Capture the cell that displays the provided text and extract its (x, y) central coordinate. 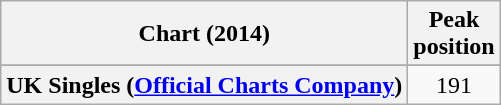
Chart (2014) (204, 34)
UK Singles (Official Charts Company) (204, 85)
191 (454, 85)
Peakposition (454, 34)
